From the cell containing the given text, extract its center point as (X, Y) coordinate. 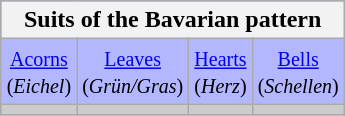
Leaves(Grün/Gras) (133, 72)
Suits of the Bavarian pattern (172, 20)
Hearts(Herz) (220, 72)
Acorns (Eichel) (38, 72)
Bells(Schellen) (298, 72)
